Find where the given text appears and provide that cell's center as (X, Y) coordinate. 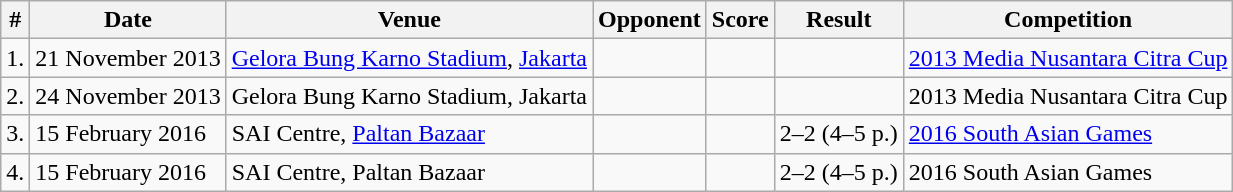
Date (128, 20)
Venue (409, 20)
3. (16, 134)
Competition (1068, 20)
Opponent (649, 20)
1. (16, 58)
2. (16, 96)
# (16, 20)
21 November 2013 (128, 58)
4. (16, 172)
Result (838, 20)
Score (740, 20)
24 November 2013 (128, 96)
